Determine the (x, y) coordinate at the center of the cell enclosing the given text.  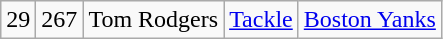
Tackle (262, 20)
Boston Yanks (370, 20)
267 (60, 20)
Tom Rodgers (154, 20)
29 (18, 20)
